Determine the (x, y) coordinate at the center of the cell enclosing the given text.  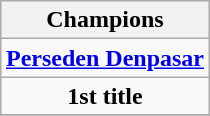
Champions (104, 20)
1st title (104, 96)
Perseden Denpasar (104, 58)
